Scan for the cell matching the given text and deliver its [x, y] coordinate at center. 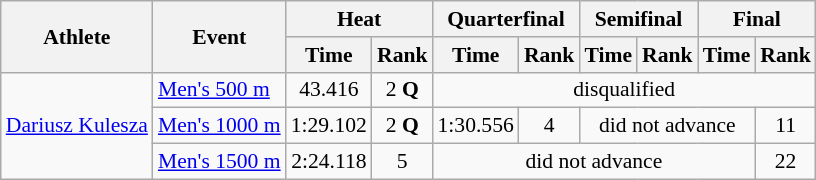
Athlete [77, 36]
Men's 500 m [220, 90]
1:29.102 [329, 126]
5 [402, 162]
disqualified [624, 90]
Event [220, 36]
2:24.118 [329, 162]
Men's 1000 m [220, 126]
Men's 1500 m [220, 162]
4 [550, 126]
Quarterfinal [506, 19]
Semifinal [638, 19]
11 [786, 126]
22 [786, 162]
Final [757, 19]
Dariusz Kulesza [77, 126]
1:30.556 [476, 126]
43.416 [329, 90]
Heat [360, 19]
